For the text-containing cell, return its midpoint in (x, y) coordinate format. 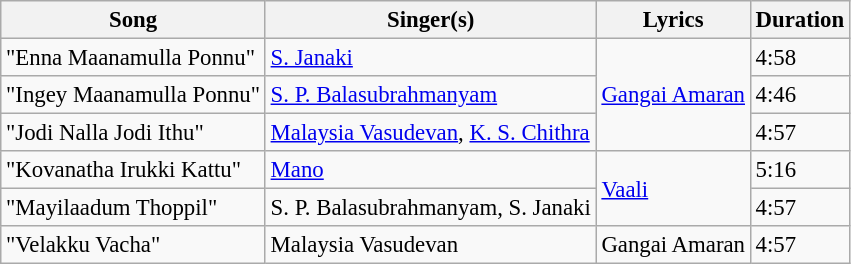
"Ingey Maanamulla Ponnu" (134, 95)
S. P. Balasubrahmanyam (430, 95)
Lyrics (673, 20)
"Jodi Nalla Jodi Ithu" (134, 133)
S. Janaki (430, 58)
Mano (430, 170)
Malaysia Vasudevan, K. S. Chithra (430, 133)
5:16 (800, 170)
4:46 (800, 95)
Vaali (673, 188)
Duration (800, 20)
"Mayilaadum Thoppil" (134, 208)
Malaysia Vasudevan (430, 245)
4:58 (800, 58)
Singer(s) (430, 20)
"Enna Maanamulla Ponnu" (134, 58)
"Kovanatha Irukki Kattu" (134, 170)
S. P. Balasubrahmanyam, S. Janaki (430, 208)
Song (134, 20)
"Velakku Vacha" (134, 245)
